From the cell containing the given text, extract its center point as [x, y] coordinate. 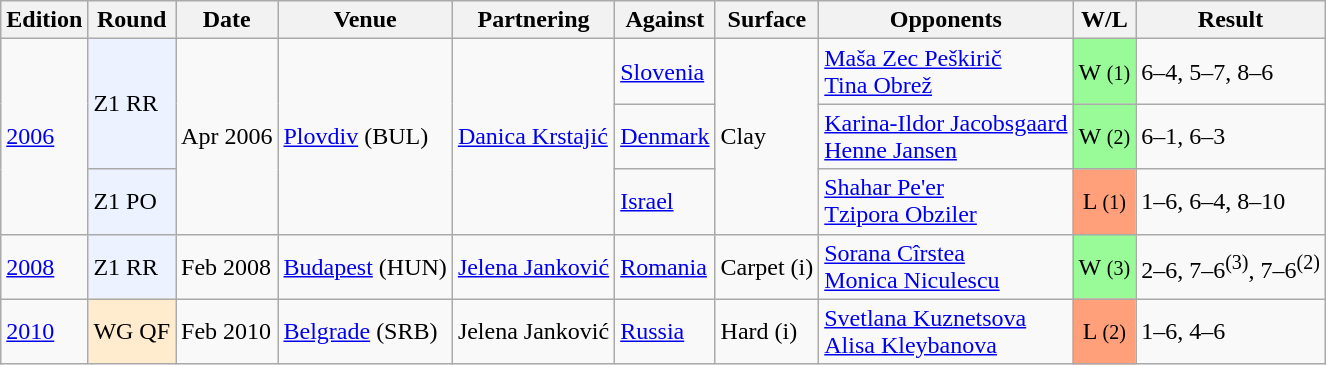
Russia [665, 332]
Clay [767, 136]
W (2) [1104, 136]
L (1) [1104, 202]
Feb 2010 [227, 332]
WG QF [132, 332]
Partnering [533, 20]
Budapest (HUN) [365, 266]
Surface [767, 20]
Feb 2008 [227, 266]
Israel [665, 202]
W (1) [1104, 72]
Result [1231, 20]
Venue [365, 20]
2010 [44, 332]
Z1 PO [132, 202]
Hard (i) [767, 332]
Romania [665, 266]
Sorana CîrsteaMonica Niculescu [946, 266]
6–4, 5–7, 8–6 [1231, 72]
Against [665, 20]
Maša Zec PeškiričTina Obrež [946, 72]
Shahar Pe'erTzipora Obziler [946, 202]
Carpet (i) [767, 266]
2008 [44, 266]
Slovenia [665, 72]
Svetlana KuznetsovaAlisa Kleybanova [946, 332]
L (2) [1104, 332]
1–6, 6–4, 8–10 [1231, 202]
Plovdiv (BUL) [365, 136]
Date [227, 20]
Belgrade (SRB) [365, 332]
6–1, 6–3 [1231, 136]
Round [132, 20]
2–6, 7–6(3), 7–6(2) [1231, 266]
Edition [44, 20]
Danica Krstajić [533, 136]
Karina-Ildor JacobsgaardHenne Jansen [946, 136]
Apr 2006 [227, 136]
1–6, 4–6 [1231, 332]
W (3) [1104, 266]
Opponents [946, 20]
Denmark [665, 136]
2006 [44, 136]
W/L [1104, 20]
